Determine the (X, Y) coordinate at the center of the cell enclosing the given text.  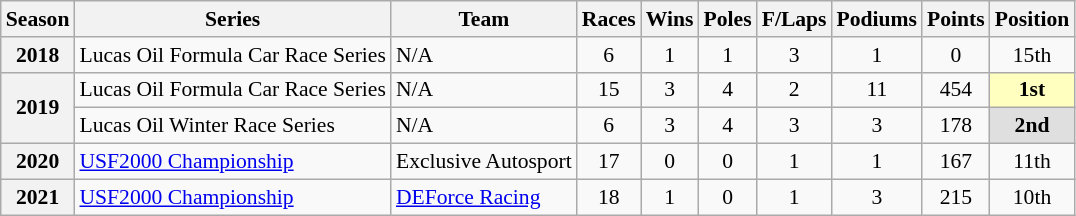
Lucas Oil Winter Race Series (232, 126)
2020 (38, 162)
2018 (38, 55)
167 (956, 162)
Podiums (878, 19)
10th (1032, 197)
Position (1032, 19)
Series (232, 19)
2nd (1032, 126)
Poles (728, 19)
18 (609, 197)
1st (1032, 90)
215 (956, 197)
Points (956, 19)
Wins (670, 19)
178 (956, 126)
11th (1032, 162)
17 (609, 162)
2 (794, 90)
15th (1032, 55)
2019 (38, 108)
454 (956, 90)
2021 (38, 197)
11 (878, 90)
DEForce Racing (484, 197)
Exclusive Autosport (484, 162)
Races (609, 19)
F/Laps (794, 19)
Season (38, 19)
15 (609, 90)
Team (484, 19)
